Capture the cell that displays the provided text and extract its (X, Y) central coordinate. 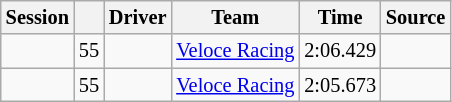
Session (38, 17)
Team (235, 17)
2:05.673 (340, 85)
Source (416, 17)
Time (340, 17)
2:06.429 (340, 51)
Driver (138, 17)
